From the cell containing the given text, extract its center point as (x, y) coordinate. 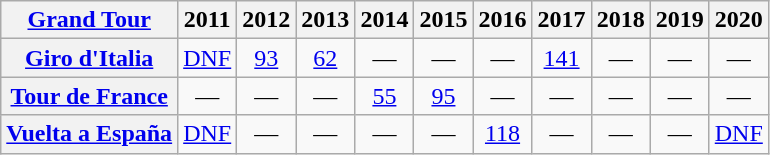
Grand Tour (90, 20)
2018 (620, 20)
2019 (680, 20)
2017 (562, 20)
Vuelta a España (90, 134)
2011 (208, 20)
2015 (444, 20)
2014 (384, 20)
118 (502, 134)
2016 (502, 20)
2013 (326, 20)
2012 (266, 20)
55 (384, 96)
95 (444, 96)
141 (562, 58)
Tour de France (90, 96)
93 (266, 58)
Giro d'Italia (90, 58)
62 (326, 58)
2020 (738, 20)
